Extract the [X, Y] coordinate from the center of the cell holding the provided text.  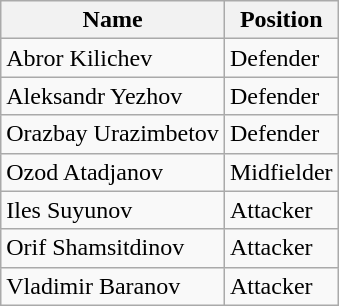
Ozod Atadjanov [113, 172]
Midfielder [281, 172]
Name [113, 20]
Orazbay Urazimbetov [113, 134]
Vladimir Baranov [113, 286]
Abror Kilichev [113, 58]
Aleksandr Yezhov [113, 96]
Position [281, 20]
Orif Shamsitdinov [113, 248]
Iles Suyunov [113, 210]
